Find where the given text appears and provide that cell's center as (X, Y) coordinate. 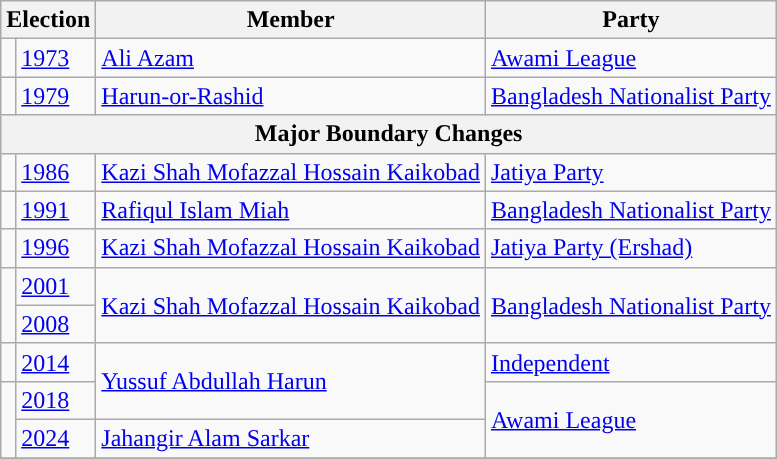
2024 (56, 438)
Member (291, 20)
Yussuf Abdullah Harun (291, 381)
Major Boundary Changes (389, 134)
2001 (56, 286)
Rafiqul Islam Miah (291, 210)
Election (48, 20)
2014 (56, 362)
1986 (56, 172)
1979 (56, 96)
Jatiya Party (630, 172)
Party (630, 20)
Independent (630, 362)
1973 (56, 58)
2008 (56, 324)
1996 (56, 248)
Jahangir Alam Sarkar (291, 438)
1991 (56, 210)
2018 (56, 400)
Ali Azam (291, 58)
Jatiya Party (Ershad) (630, 248)
Harun-or-Rashid (291, 96)
